Return [x, y] of the center of cell containing provided text 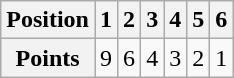
Points [48, 58]
Position [48, 20]
9 [106, 58]
5 [198, 20]
